Output the [x, y] coordinate of the center of the cell containing the given text.  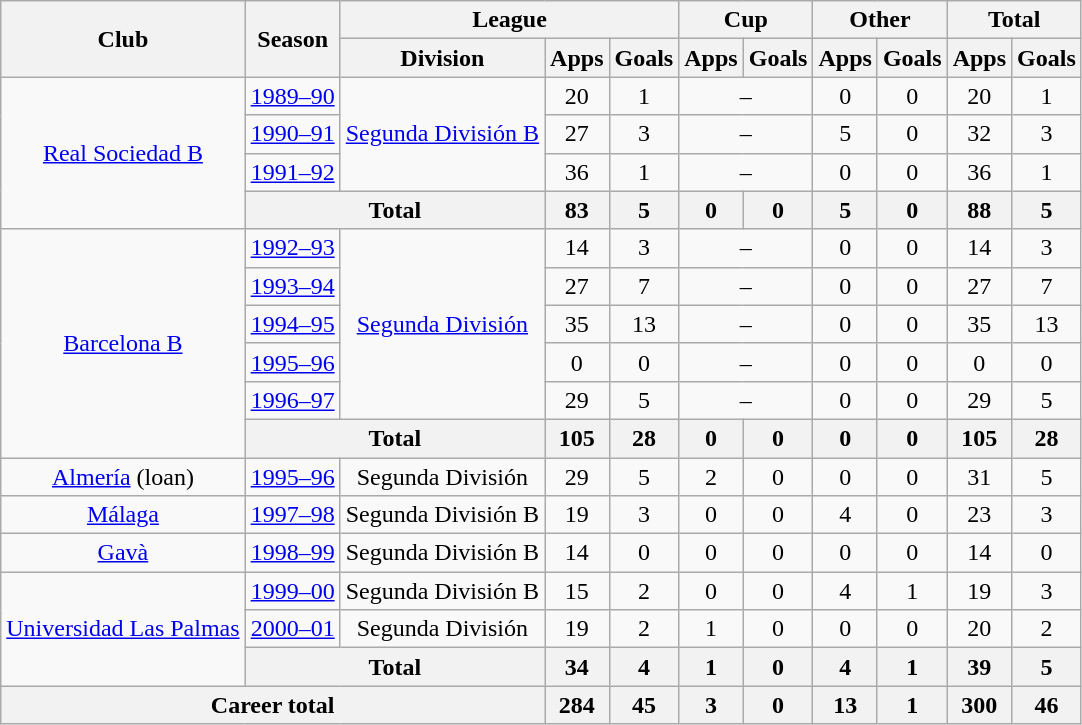
1989–90 [292, 96]
1990–91 [292, 134]
Málaga [123, 515]
Barcelona B [123, 343]
Season [292, 39]
46 [1047, 705]
88 [979, 210]
Real Sociedad B [123, 153]
1994–95 [292, 324]
1991–92 [292, 172]
32 [979, 134]
2000–01 [292, 629]
39 [979, 667]
284 [577, 705]
Cup [746, 20]
League [510, 20]
Gavà [123, 553]
1993–94 [292, 286]
83 [577, 210]
Other [880, 20]
1997–98 [292, 515]
1999–00 [292, 591]
31 [979, 477]
Universidad Las Palmas [123, 629]
15 [577, 591]
300 [979, 705]
Career total [273, 705]
23 [979, 515]
Almería (loan) [123, 477]
1992–93 [292, 248]
1998–99 [292, 553]
Division [442, 58]
1996–97 [292, 400]
34 [577, 667]
Club [123, 39]
45 [644, 705]
